Search for the cell housing the specified text and yield its [X, Y] center coordinate. 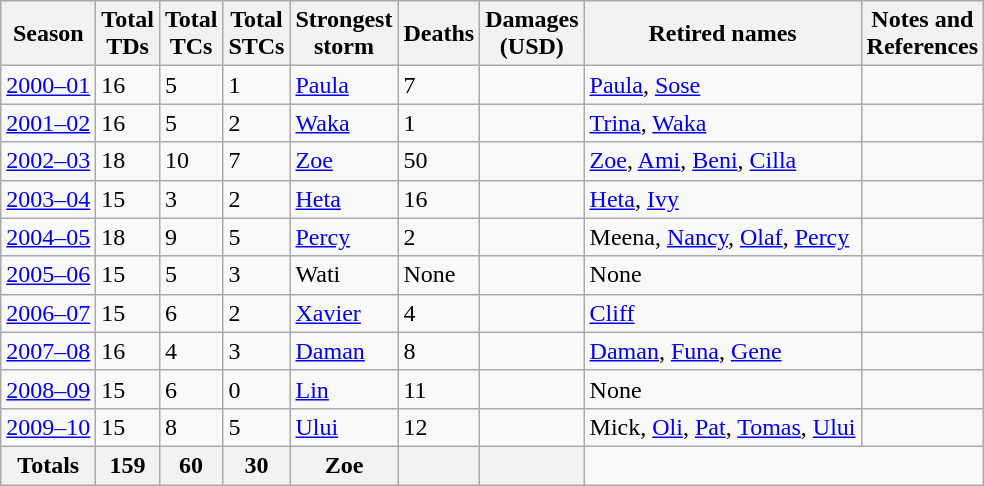
Waka [344, 123]
2002–03 [48, 161]
2004–05 [48, 237]
0 [256, 389]
2005–06 [48, 275]
159 [128, 465]
11 [439, 389]
Lin [344, 389]
Retired names [722, 34]
Notes andReferences [922, 34]
Trina, Waka [722, 123]
10 [191, 161]
Daman, Funa, Gene [722, 351]
Zoe, Ami, Beni, Cilla [722, 161]
30 [256, 465]
Heta, Ivy [722, 199]
Strongeststorm [344, 34]
2001–02 [48, 123]
2006–07 [48, 313]
Meena, Nancy, Olaf, Percy [722, 237]
TotalTDs [128, 34]
Totals [48, 465]
Ului [344, 427]
Daman [344, 351]
Season [48, 34]
Cliff [722, 313]
Damages(USD) [532, 34]
Mick, Oli, Pat, Tomas, Ului [722, 427]
Heta [344, 199]
TotalTCs [191, 34]
2003–04 [48, 199]
TotalSTCs [256, 34]
9 [191, 237]
2008–09 [48, 389]
Percy [344, 237]
Xavier [344, 313]
2000–01 [48, 85]
60 [191, 465]
50 [439, 161]
12 [439, 427]
Paula [344, 85]
2009–10 [48, 427]
Deaths [439, 34]
Paula, Sose [722, 85]
2007–08 [48, 351]
Wati [344, 275]
